Return (x, y) of the center of cell containing provided text 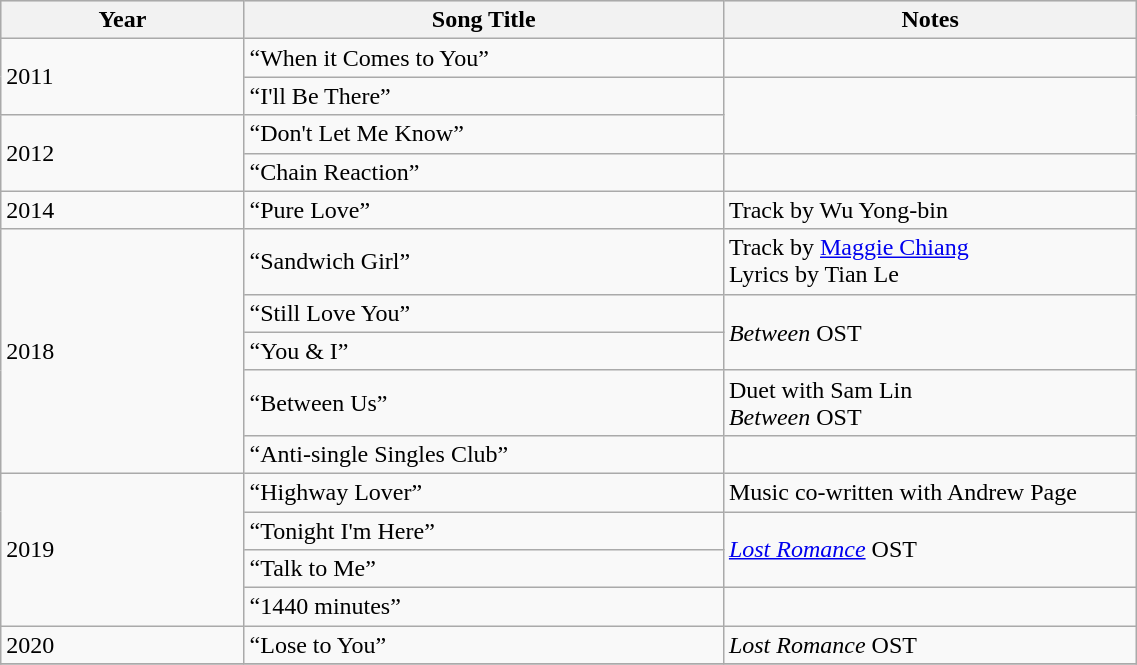
“You & I” (484, 351)
Notes (930, 20)
2012 (122, 153)
Track by Maggie ChiangLyrics by Tian Le (930, 262)
“Anti-single Singles Club” (484, 454)
Music co-written with Andrew Page (930, 492)
“I'll Be There” (484, 96)
2011 (122, 77)
“Pure Love” (484, 210)
“Tonight I'm Here” (484, 531)
“When it Comes to You” (484, 58)
Between OST (930, 332)
“Highway Lover” (484, 492)
Year (122, 20)
“Between Us” (484, 402)
“Don't Let Me Know” (484, 134)
2020 (122, 645)
“Lose to You” (484, 645)
“1440 minutes” (484, 607)
“Talk to Me” (484, 569)
“Chain Reaction” (484, 172)
“Sandwich Girl” (484, 262)
2019 (122, 549)
Track by Wu Yong-bin (930, 210)
Duet with Sam LinBetween OST (930, 402)
“Still Love You” (484, 313)
2014 (122, 210)
Song Title (484, 20)
2018 (122, 351)
